Detect which cell encompasses the target text, then output its [X, Y] center coordinate. 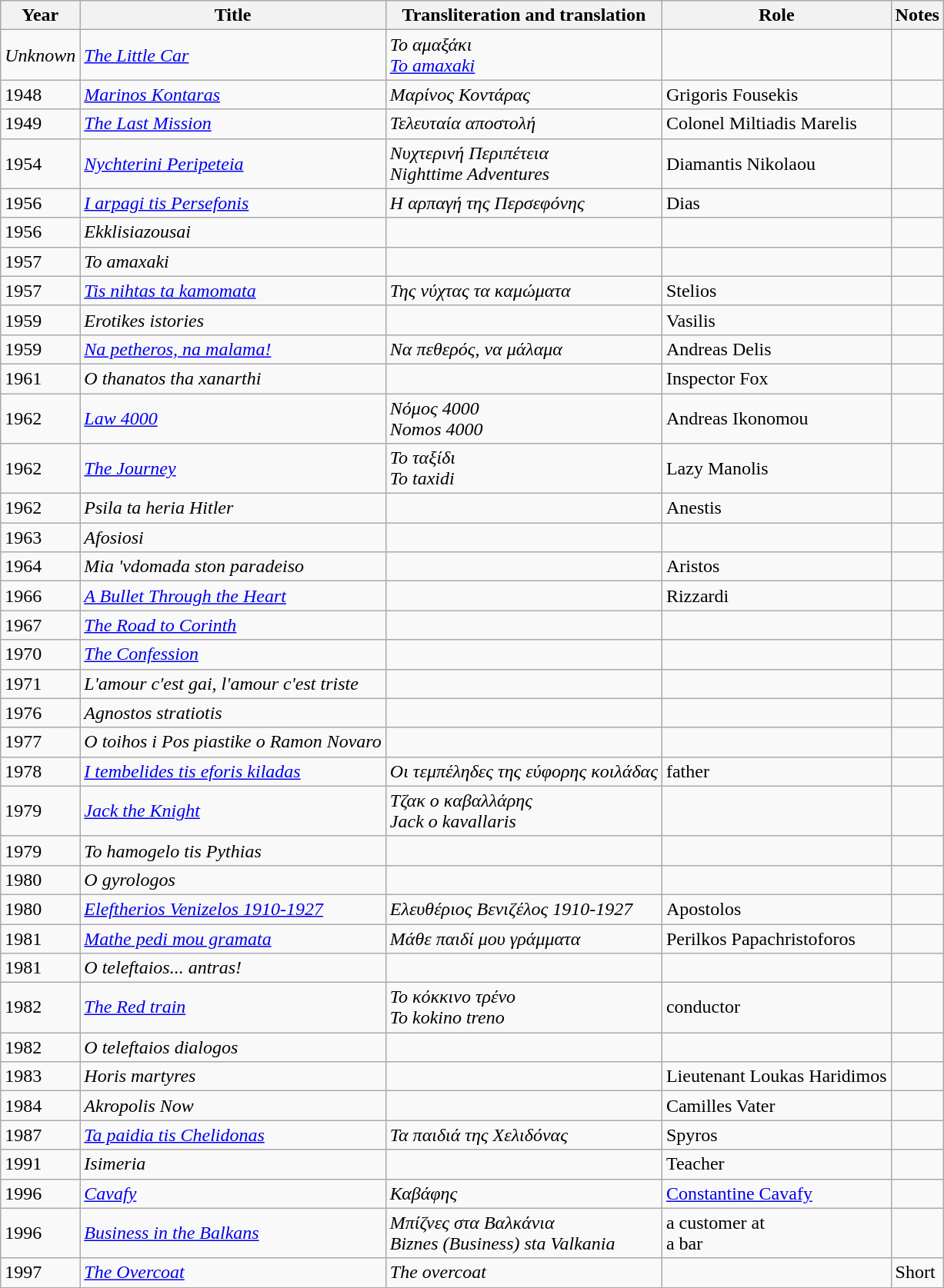
Psila ta heria Hitler [233, 508]
Tis nihtas ta kamomata [233, 291]
Το αμαξάκιTo amaxaki [523, 55]
Οι τεμπέληδες της εύφορης κοιλάδας [523, 771]
1983 [40, 1077]
Horis martyres [233, 1077]
I arpagi tis Persefonis [233, 203]
Marinos Kontaras [233, 95]
Colonel Miltiadis Marelis [776, 124]
Unknown [40, 55]
Afosiosi [233, 537]
Το κόκκινο τρένοTo kokino treno [523, 1007]
Mia 'vdomada ston paradeiso [233, 567]
Τελευταία αποστολή [523, 124]
Notes [917, 15]
Ekklisiazousai [233, 232]
The Red train [233, 1007]
1964 [40, 567]
Να πεθερός, να μάλαμα [523, 349]
The overcoat [523, 1273]
Eleftherios Venizelos 1910-1927 [233, 909]
Inspector Fox [776, 378]
father [776, 771]
1971 [40, 684]
L'amour c'est gai, l'amour c'est triste [233, 684]
Μαρίνος Κοντάρας [523, 95]
Title [233, 15]
conductor [776, 1007]
Andreas Ikonomou [776, 418]
1966 [40, 596]
Νυχτερινή ΠεριπέτειαNighttime Adventures [523, 163]
The Road to Corinth [233, 625]
1949 [40, 124]
Short [917, 1273]
O toihos i Pos piastike o Ramon Novaro [233, 742]
Erotikes istories [233, 320]
Jack the Knight [233, 810]
Καβάφης [523, 1193]
1967 [40, 625]
O teleftaios dialogos [233, 1047]
Constantine Cavafy [776, 1193]
Rizzardi [776, 596]
I tembelides tis eforis kiladas [233, 771]
Τα παιδιά της Χελιδόνας [523, 1135]
Stelios [776, 291]
1977 [40, 742]
Transliteration and translation [523, 15]
Μάθε παιδί μου γράμματα [523, 939]
Law 4000 [233, 418]
Vasilis [776, 320]
1976 [40, 713]
Spyros [776, 1135]
Νόμος 4000Nomos 4000 [523, 418]
Grigoris Fousekis [776, 95]
1978 [40, 771]
1954 [40, 163]
The Journey [233, 469]
Year [40, 15]
1991 [40, 1164]
Apostolos [776, 909]
Aristos [776, 567]
Η αρπαγή της Περσεφόνης [523, 203]
1963 [40, 537]
a customer ata bar [776, 1233]
The Little Car [233, 55]
Camilles Vater [776, 1106]
The Confession [233, 654]
A Bullet Through the Heart [233, 596]
Τζακ ο καβαλλάρηςJack o kavallaris [523, 810]
Ta paidia tis Chelidonas [233, 1135]
Lieutenant Loukas Haridimos [776, 1077]
Agnostos stratiotis [233, 713]
1961 [40, 378]
Andreas Delis [776, 349]
Isimeria [233, 1164]
To hamogelo tis Pythias [233, 850]
O teleftaios... antras! [233, 968]
1948 [40, 95]
Mathe pedi mou gramata [233, 939]
The Overcoat [233, 1273]
Lazy Manolis [776, 469]
The Last Mission [233, 124]
Της νύχτας τα καμώματα [523, 291]
Diamantis Nikolaou [776, 163]
Μπίζνες στα ΒαλκάνιαBiznes (Business) sta Valkania [523, 1233]
1970 [40, 654]
Το ταξίδιTo taxidi [523, 469]
Ελευθέριος Βενιζέλος 1910-1927 [523, 909]
Dias [776, 203]
Anestis [776, 508]
Nychterini Peripeteia [233, 163]
O thanatos tha xanarthi [233, 378]
Akropolis Now [233, 1106]
1984 [40, 1106]
O gyrologos [233, 880]
Na petheros, na malama! [233, 349]
Cavafy [233, 1193]
Business in the Balkans [233, 1233]
Role [776, 15]
1987 [40, 1135]
Teacher [776, 1164]
To amaxaki [233, 261]
Perilkos Papachristoforos [776, 939]
1997 [40, 1273]
